Search for the cell housing the specified text and yield its (X, Y) center coordinate. 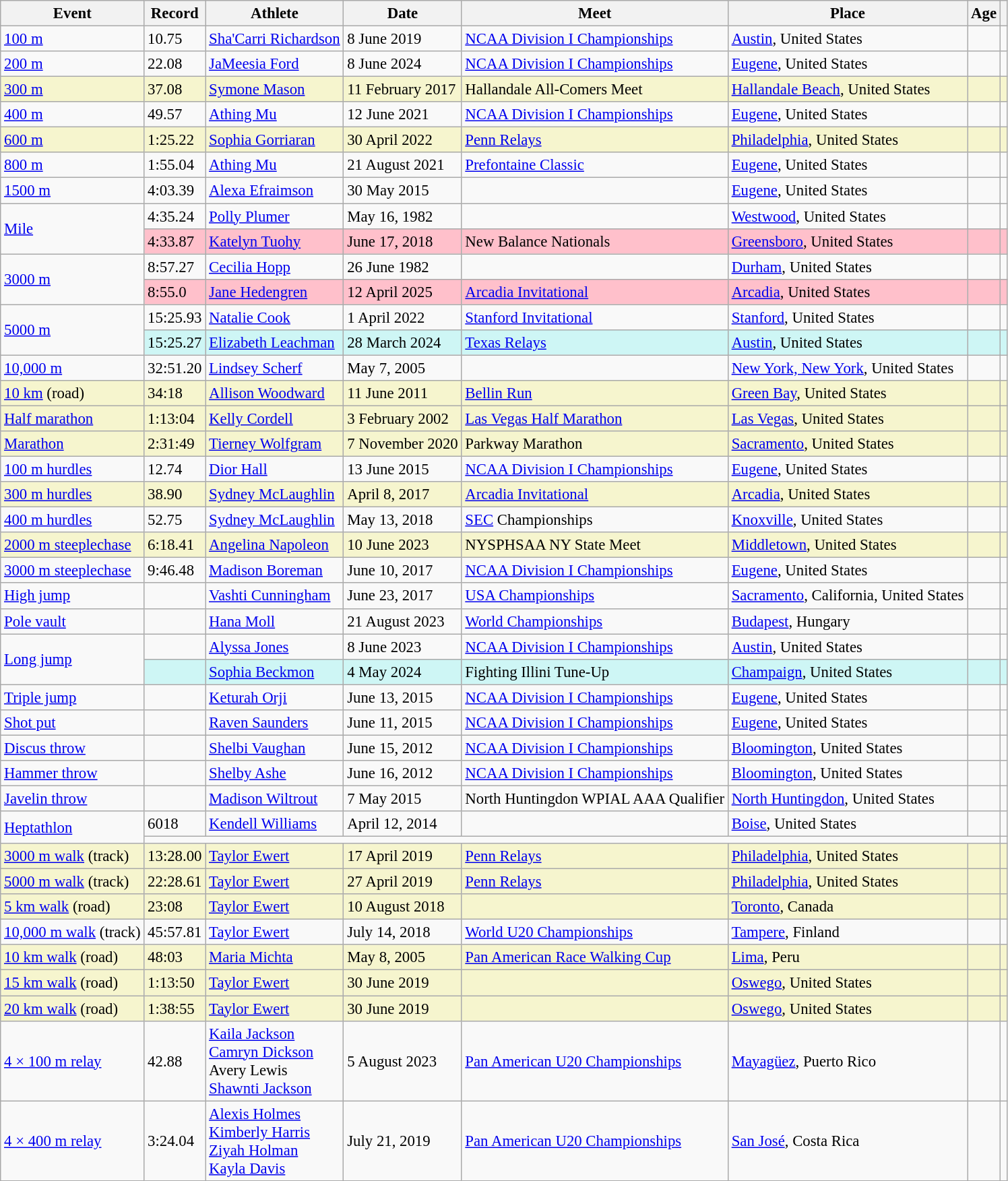
Shelbi Vaughan (275, 748)
21 August 2023 (403, 621)
June 23, 2017 (403, 596)
May 13, 2018 (403, 520)
San José, Costa Rica (848, 1141)
17 April 2019 (403, 856)
Tierney Wolfgram (275, 444)
Long jump (73, 659)
4 × 400 m relay (73, 1141)
3:24.04 (175, 1141)
Kaila JacksonCamryn DicksonAvery LewisShawnti Jackson (275, 1060)
Alyssa Jones (275, 647)
Heptathlon (73, 827)
Cecilia Hopp (275, 267)
Hallandale Beach, United States (848, 90)
June 17, 2018 (403, 241)
Place (848, 13)
4 May 2024 (403, 672)
Shot put (73, 723)
2:31:49 (175, 444)
7 May 2015 (403, 798)
8 June 2019 (403, 39)
Toronto, Canada (848, 907)
10 June 2023 (403, 545)
May 7, 2005 (403, 368)
Parkway Marathon (594, 444)
Texas Relays (594, 343)
Pan American Race Walking Cup (594, 957)
Stanford, United States (848, 317)
World Championships (594, 621)
April 8, 2017 (403, 494)
12 April 2025 (403, 292)
Sophia Beckmon (275, 672)
Madison Boreman (275, 571)
15:25.27 (175, 343)
Raven Saunders (275, 723)
June 15, 2012 (403, 748)
49.57 (175, 115)
15 km walk (road) (73, 983)
Dior Hall (275, 470)
22:28.61 (175, 882)
Keturah Orji (275, 697)
4:33.87 (175, 241)
Las Vegas Half Marathon (594, 418)
Half marathon (73, 418)
26 June 1982 (403, 267)
Las Vegas, United States (848, 418)
300 m (73, 90)
Meet (594, 13)
23:08 (175, 907)
Javelin throw (73, 798)
Hallandale All-Comers Meet (594, 90)
1:13:50 (175, 983)
Middletown, United States (848, 545)
28 March 2024 (403, 343)
JaMeesia Ford (275, 64)
Alexa Efraimson (275, 191)
22.08 (175, 64)
11 February 2017 (403, 90)
April 12, 2014 (403, 824)
Mayagüez, Puerto Rico (848, 1060)
1:13:04 (175, 418)
12.74 (175, 470)
Symone Mason (275, 90)
9:46.48 (175, 571)
July 21, 2019 (403, 1141)
Vashti Cunningham (275, 596)
100 m hurdles (73, 470)
10 km (road) (73, 393)
1 April 2022 (403, 317)
20 km walk (road) (73, 1009)
13 June 2015 (403, 470)
High jump (73, 596)
400 m hurdles (73, 520)
10 August 2018 (403, 907)
Jane Hedengren (275, 292)
May 16, 1982 (403, 216)
400 m (73, 115)
Maria Michta (275, 957)
300 m hurdles (73, 494)
Discus throw (73, 748)
Katelyn Tuohy (275, 241)
Durham, United States (848, 267)
June 13, 2015 (403, 697)
SEC Championships (594, 520)
5 August 2023 (403, 1060)
June 10, 2017 (403, 571)
3000 m walk (track) (73, 856)
Greensboro, United States (848, 241)
Hammer throw (73, 773)
Sacramento, United States (848, 444)
World U20 Championships (594, 932)
New York, New York, United States (848, 368)
800 m (73, 165)
North Huntingdon WPIAL AAA Qualifier (594, 798)
8 June 2023 (403, 647)
8:55.0 (175, 292)
Green Bay, United States (848, 393)
42.88 (175, 1060)
5000 m (73, 330)
5 km walk (road) (73, 907)
Shelby Ashe (275, 773)
1:25.22 (175, 140)
Champaign, United States (848, 672)
3 February 2002 (403, 418)
New Balance Nationals (594, 241)
37.08 (175, 90)
Angelina Napoleon (275, 545)
8 June 2024 (403, 64)
10,000 m walk (track) (73, 932)
Boise, United States (848, 824)
May 8, 2005 (403, 957)
July 14, 2018 (403, 932)
North Huntingdon, United States (848, 798)
48:03 (175, 957)
5000 m walk (track) (73, 882)
Sha'Carri Richardson (275, 39)
10.75 (175, 39)
30 May 2015 (403, 191)
Event (73, 13)
Mile (73, 229)
13:28.00 (175, 856)
10,000 m (73, 368)
Westwood, United States (848, 216)
Allison Woodward (275, 393)
12 June 2021 (403, 115)
NYSPHSAA NY State Meet (594, 545)
Prefontaine Classic (594, 165)
600 m (73, 140)
Pole vault (73, 621)
Lindsey Scherf (275, 368)
4:03.39 (175, 191)
Kelly Cordell (275, 418)
200 m (73, 64)
52.75 (175, 520)
Age (984, 13)
15:25.93 (175, 317)
June 16, 2012 (403, 773)
Date (403, 13)
6018 (175, 824)
32:51.20 (175, 368)
Knoxville, United States (848, 520)
Stanford Invitational (594, 317)
Budapest, Hungary (848, 621)
Athlete (275, 13)
June 11, 2015 (403, 723)
2000 m steeplechase (73, 545)
USA Championships (594, 596)
Triple jump (73, 697)
Sophia Gorriaran (275, 140)
Bellin Run (594, 393)
45:57.81 (175, 932)
Record (175, 13)
Fighting Illini Tune-Up (594, 672)
Marathon (73, 444)
8:57.27 (175, 267)
Polly Plumer (275, 216)
1500 m (73, 191)
Madison Wiltrout (275, 798)
7 November 2020 (403, 444)
6:18.41 (175, 545)
Hana Moll (275, 621)
Kendell Williams (275, 824)
Lima, Peru (848, 957)
34:18 (175, 393)
3000 m steeplechase (73, 571)
10 km walk (road) (73, 957)
38.90 (175, 494)
11 June 2011 (403, 393)
3000 m (73, 279)
30 April 2022 (403, 140)
4 × 100 m relay (73, 1060)
Natalie Cook (275, 317)
Alexis HolmesKimberly HarrisZiyah HolmanKayla Davis (275, 1141)
1:55.04 (175, 165)
1:38:55 (175, 1009)
Tampere, Finland (848, 932)
4:35.24 (175, 216)
Sacramento, California, United States (848, 596)
27 April 2019 (403, 882)
Elizabeth Leachman (275, 343)
100 m (73, 39)
21 August 2021 (403, 165)
